Find where the given text appears and provide that cell's center as [X, Y] coordinate. 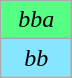
bba [36, 20]
bb [36, 58]
